From the cell containing the given text, extract its center point as [X, Y] coordinate. 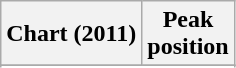
Chart (2011) [72, 34]
Peakposition [188, 34]
